Determine the [x, y] coordinate at the center of the cell enclosing the given text.  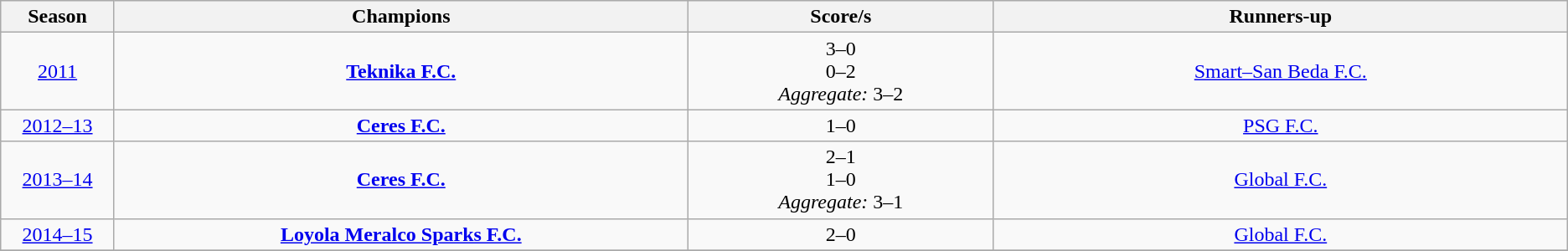
Loyola Meralco Sparks F.C. [400, 234]
2013–14 [58, 180]
Season [58, 17]
1–0 [841, 125]
2–11–0Aggregate: 3–1 [841, 180]
2011 [58, 71]
2014–15 [58, 234]
PSG F.C. [1280, 125]
Champions [400, 17]
2012–13 [58, 125]
Score/s [841, 17]
Teknika F.C. [400, 71]
Smart–San Beda F.C. [1280, 71]
Runners-up [1280, 17]
3–00–2Aggregate: 3–2 [841, 71]
2–0 [841, 234]
